Return [x, y] of the center of cell containing provided text 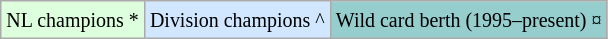
NL champions * [73, 20]
Wild card berth (1995–present) ¤ [468, 20]
Division champions ^ [237, 20]
